Scan for the cell matching the given text and deliver its (x, y) coordinate at center. 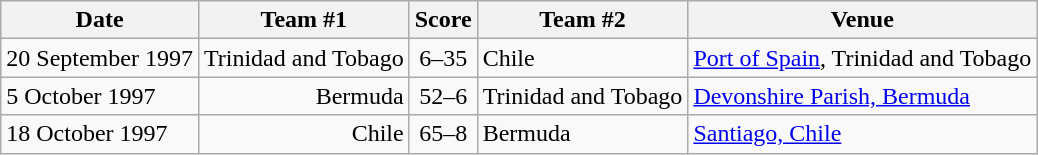
Port of Spain, Trinidad and Tobago (862, 58)
Date (100, 20)
Venue (862, 20)
6–35 (443, 58)
20 September 1997 (100, 58)
65–8 (443, 134)
Santiago, Chile (862, 134)
52–6 (443, 96)
Team #2 (582, 20)
Devonshire Parish, Bermuda (862, 96)
5 October 1997 (100, 96)
18 October 1997 (100, 134)
Score (443, 20)
Team #1 (304, 20)
